Locate the cell with the specified text and output its (x, y) center coordinate. 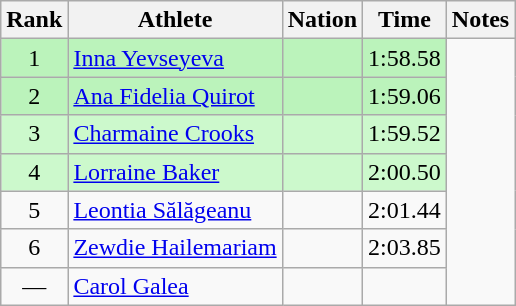
1 (34, 58)
Nation (322, 20)
Ana Fidelia Quirot (175, 96)
1:59.52 (405, 134)
Zewdie Hailemariam (175, 248)
2:01.44 (405, 210)
— (34, 286)
Athlete (175, 20)
Lorraine Baker (175, 172)
4 (34, 172)
3 (34, 134)
Charmaine Crooks (175, 134)
2:00.50 (405, 172)
1:58.58 (405, 58)
5 (34, 210)
6 (34, 248)
2:03.85 (405, 248)
2 (34, 96)
1:59.06 (405, 96)
Carol Galea (175, 286)
Notes (480, 20)
Time (405, 20)
Inna Yevseyeva (175, 58)
Rank (34, 20)
Leontia Sălăgeanu (175, 210)
